Identify which cell holds the provided text, then report its [x, y] central coordinate. 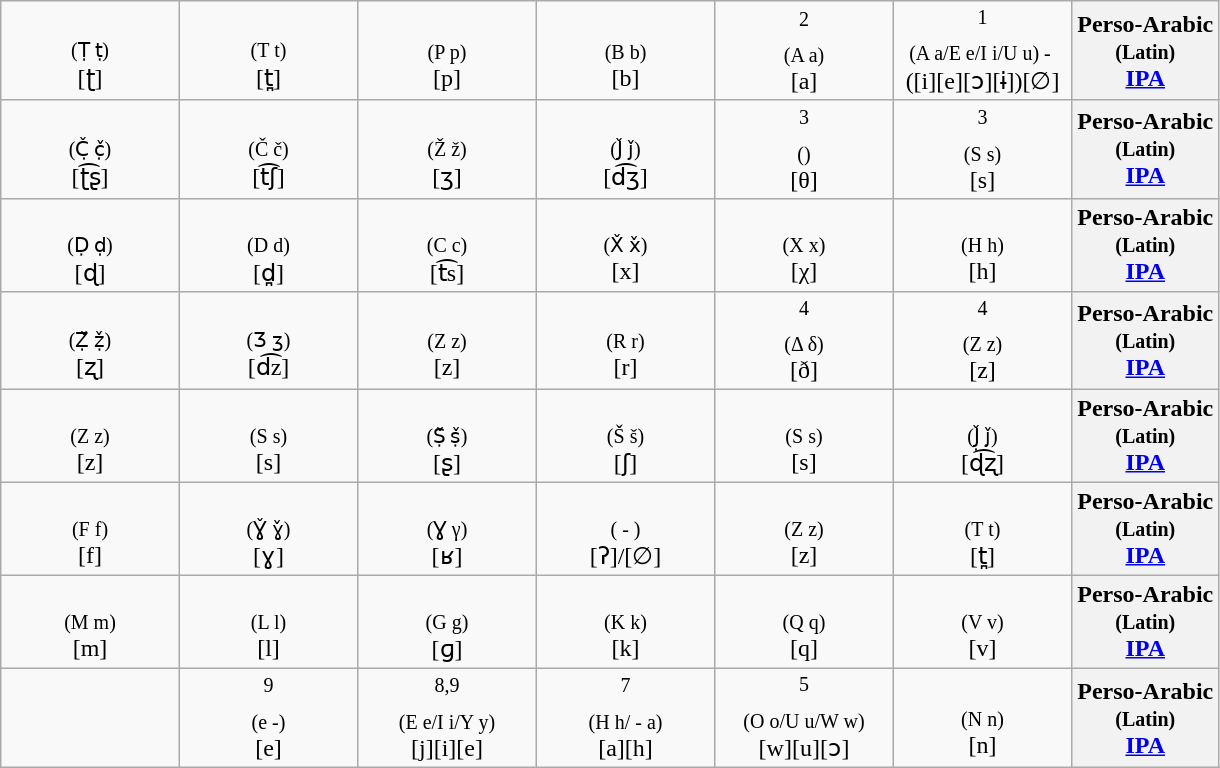
(P p)[p] [447, 50]
(J̣̌ ǰ̣)[ɖ͡ʐ] [982, 436]
(Č č)[t͡ʃ] [268, 149]
4(Δ δ)[ð] [804, 340]
3(S s)[s] [982, 149]
(Q q)[q] [804, 622]
(V v)[v] [982, 622]
(Ɣ̌ ɣ̌)[ɣ] [268, 528]
(D d)[d̪] [268, 244]
(Ɣ γ)[ʁ] [447, 528]
(Ṭ ṭ)[ʈ] [90, 50]
(G g)[ɡ] [447, 622]
4(Z z)[z] [982, 340]
8,9(E e/I i/Y y)[e][i][j] [447, 718]
(N n)[n] [982, 718]
7(H h/ - a)[h][a] [625, 718]
( - )[∅]/[ʔ] [625, 528]
(L l)[l] [268, 622]
(Ž ž)[ʒ] [447, 149]
(H h)[h] [982, 244]
(F f)[f] [90, 528]
5(O o/U u/W w)[ɔ][u][w] [804, 718]
(M m)[m] [90, 622]
(Ʒ ʒ)[d͡z] [268, 340]
2(A a)[a] [804, 50]
(C c)[t͡s] [447, 244]
1‌ - (A a/E e/I i/U u)[∅]([ɨ][ɔ][e][i]) [982, 50]
(X x)[χ] [804, 244]
3()[θ] [804, 149]
(Ṣ̌ ṣ̌)[ʂ] [447, 436]
(X̌ x̌)[x] [625, 244]
(Č̣ č̣)[ʈ͡ʂ] [90, 149]
(Ẓ̌ ẓ̌)[ʐ] [90, 340]
(Š š)[ʃ] [625, 436]
(B b)[b] [625, 50]
(J̌ ǰ)[d͡ʒ] [625, 149]
(K k)[k] [625, 622]
9(- e)[e] [268, 718]
(Ḍ ḍ)[ɖ] [90, 244]
(R r)[r] [625, 340]
